Find where the given text appears and provide that cell's center as [x, y] coordinate. 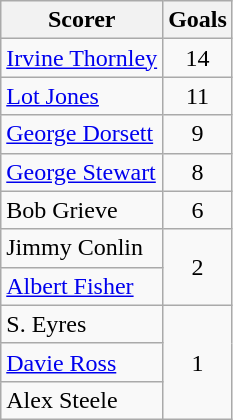
14 [198, 58]
Lot Jones [82, 96]
S. Eyres [82, 324]
Scorer [82, 20]
8 [198, 172]
2 [198, 267]
Davie Ross [82, 362]
George Stewart [82, 172]
Irvine Thornley [82, 58]
Goals [198, 20]
1 [198, 362]
Bob Grieve [82, 210]
11 [198, 96]
George Dorsett [82, 134]
6 [198, 210]
Jimmy Conlin [82, 248]
9 [198, 134]
Alex Steele [82, 400]
Albert Fisher [82, 286]
